Locate the cell with the specified text and output its (x, y) center coordinate. 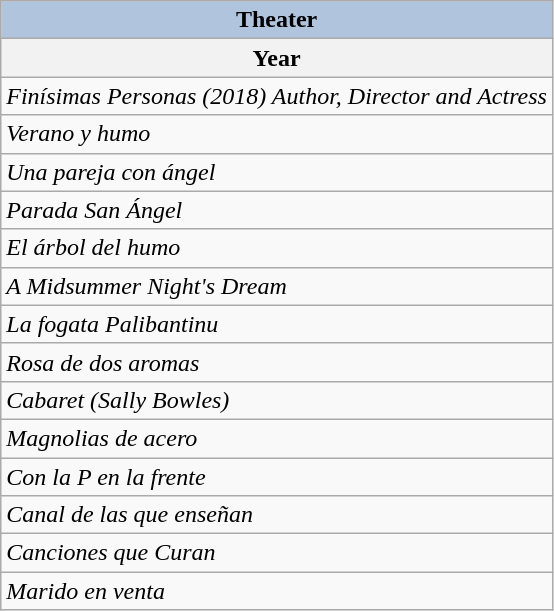
Parada San Ángel (277, 210)
Con la P en la frente (277, 477)
Finísimas Personas (2018) Author, Director and Actress (277, 96)
Rosa de dos aromas (277, 362)
Magnolias de acero (277, 438)
Verano y humo (277, 134)
Cabaret (Sally Bowles) (277, 400)
Theater (277, 20)
Una pareja con ángel (277, 172)
A Midsummer Night's Dream (277, 286)
Year (277, 58)
Canciones que Curan (277, 553)
El árbol del humo (277, 248)
Canal de las que enseñan (277, 515)
La fogata Palibantinu (277, 324)
Marido en venta (277, 591)
